Locate the cell with the specified text and output its (X, Y) center coordinate. 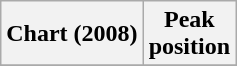
Chart (2008) (72, 34)
Peakposition (189, 34)
